From the cell containing the given text, extract its center point as [X, Y] coordinate. 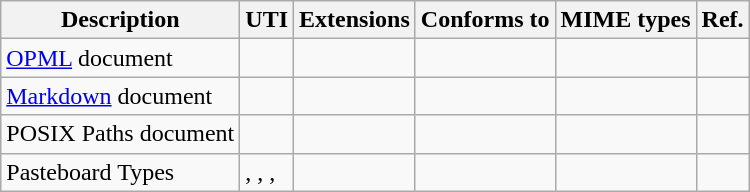
UTI [267, 20]
POSIX Paths document [120, 134]
Extensions [355, 20]
Conforms to [485, 20]
MIME types [626, 20]
Description [120, 20]
OPML document [120, 58]
, , , [267, 172]
Markdown document [120, 96]
Ref. [722, 20]
Pasteboard Types [120, 172]
